Scan for the cell matching the given text and deliver its [x, y] coordinate at center. 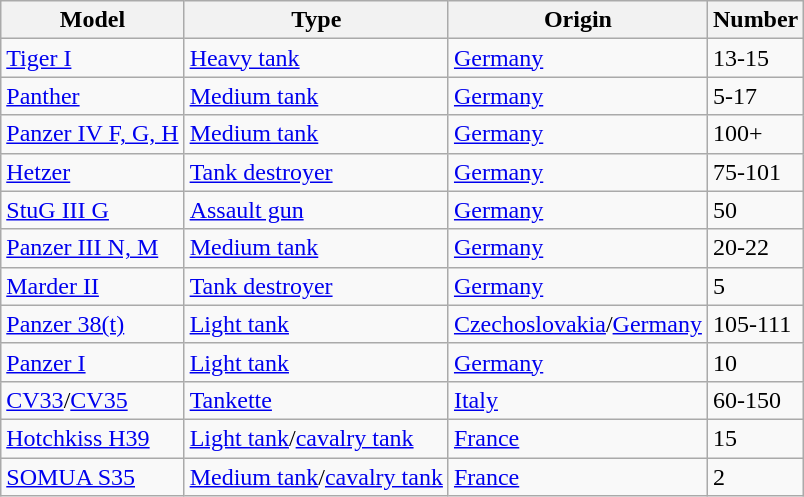
20-22 [755, 248]
Hotchkiss H39 [92, 438]
Type [316, 20]
Light tank/cavalry tank [316, 438]
15 [755, 438]
Italy [578, 400]
Assault gun [316, 210]
Panzer IV F, G, H [92, 134]
Number [755, 20]
Model [92, 20]
2 [755, 477]
Czechoslovakia/Germany [578, 324]
105-111 [755, 324]
Heavy tank [316, 58]
5-17 [755, 96]
SOMUA S35 [92, 477]
Tiger I [92, 58]
10 [755, 362]
5 [755, 286]
Panzer III N, M [92, 248]
50 [755, 210]
Panzer 38(t) [92, 324]
Origin [578, 20]
Marder II [92, 286]
100+ [755, 134]
Panzer I [92, 362]
60-150 [755, 400]
13-15 [755, 58]
Medium tank/cavalry tank [316, 477]
Tankette [316, 400]
75-101 [755, 172]
StuG III G [92, 210]
CV33/CV35 [92, 400]
Panther [92, 96]
Hetzer [92, 172]
